Provide the [x, y] coordinate of the cell's center where the given text is located.  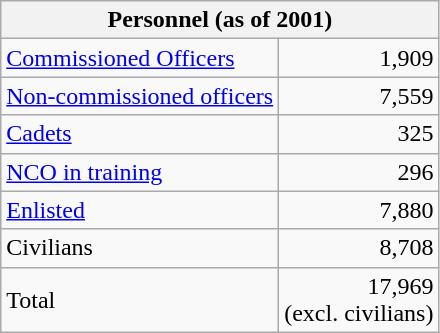
Enlisted [140, 210]
Personnel (as of 2001) [220, 20]
Commissioned Officers [140, 58]
296 [359, 172]
Civilians [140, 248]
Cadets [140, 134]
NCO in training [140, 172]
1,909 [359, 58]
17,969 (excl. civilians) [359, 300]
7,880 [359, 210]
Total [140, 300]
7,559 [359, 96]
Non-commissioned officers [140, 96]
325 [359, 134]
8,708 [359, 248]
